Scan for the cell matching the given text and deliver its (X, Y) coordinate at center. 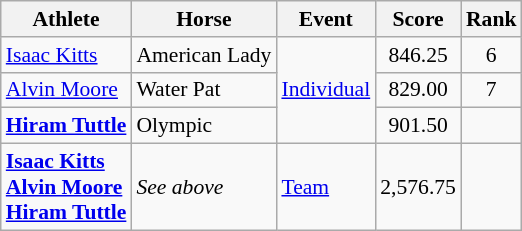
Isaac Kitts (66, 55)
Alvin Moore (66, 90)
Isaac KittsAlvin MooreHiram Tuttle (66, 188)
Olympic (204, 126)
Score (418, 19)
829.00 (418, 90)
Athlete (66, 19)
Rank (492, 19)
846.25 (418, 55)
Team (326, 188)
See above (204, 188)
American Lady (204, 55)
Hiram Tuttle (66, 126)
6 (492, 55)
Water Pat (204, 90)
901.50 (418, 126)
7 (492, 90)
Individual (326, 90)
Event (326, 19)
Horse (204, 19)
2,576.75 (418, 188)
